Return (x, y) of the center of cell containing provided text 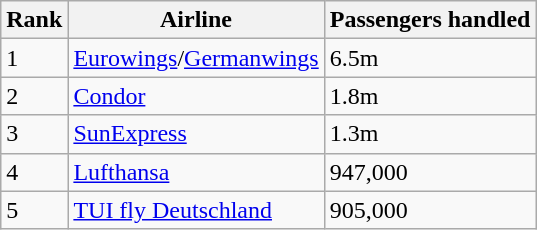
TUI fly Deutschland (196, 210)
Eurowings/Germanwings (196, 58)
3 (34, 134)
5 (34, 210)
905,000 (430, 210)
1 (34, 58)
Condor (196, 96)
947,000 (430, 172)
Airline (196, 20)
SunExpress (196, 134)
1.8m (430, 96)
4 (34, 172)
6.5m (430, 58)
Lufthansa (196, 172)
Passengers handled (430, 20)
1.3m (430, 134)
Rank (34, 20)
2 (34, 96)
